Pinpoint the cell where the given text exists, returning its [x, y] midpoint coordinate. 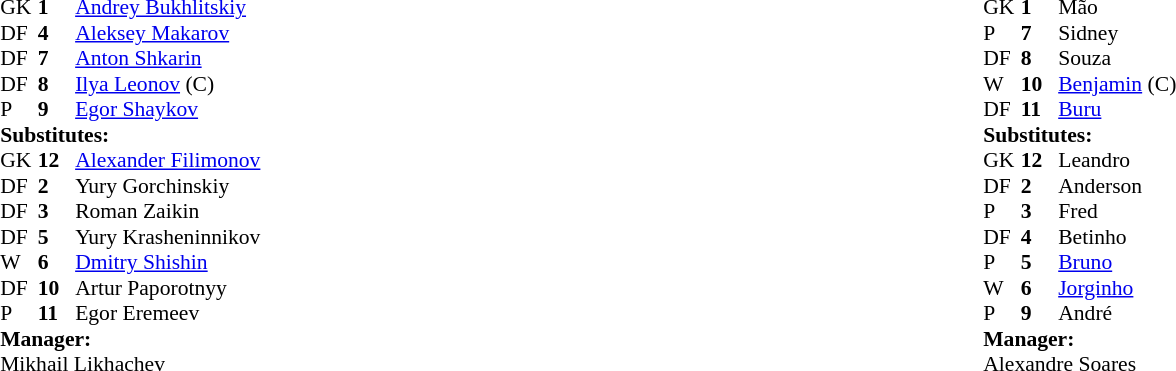
André [1117, 313]
Jorginho [1117, 288]
Bruno [1117, 263]
Roman Zaikin [168, 211]
Artur Paporotnyy [168, 288]
Leandro [1117, 161]
Ilya Leonov (C) [168, 84]
Anderson [1117, 186]
Sidney [1117, 33]
Souza [1117, 59]
Betinho [1117, 237]
Fred [1117, 211]
Alexander Filimonov [168, 161]
Anton Shkarin [168, 59]
Egor Eremeev [168, 313]
Aleksey Makarov [168, 33]
Yury Gorchinskiy [168, 186]
Benjamin (C) [1117, 84]
Dmitry Shishin [168, 263]
Yury Krasheninnikov [168, 237]
Egor Shaykov [168, 109]
Buru [1117, 109]
